Determine the (X, Y) coordinate at the center of the cell enclosing the given text.  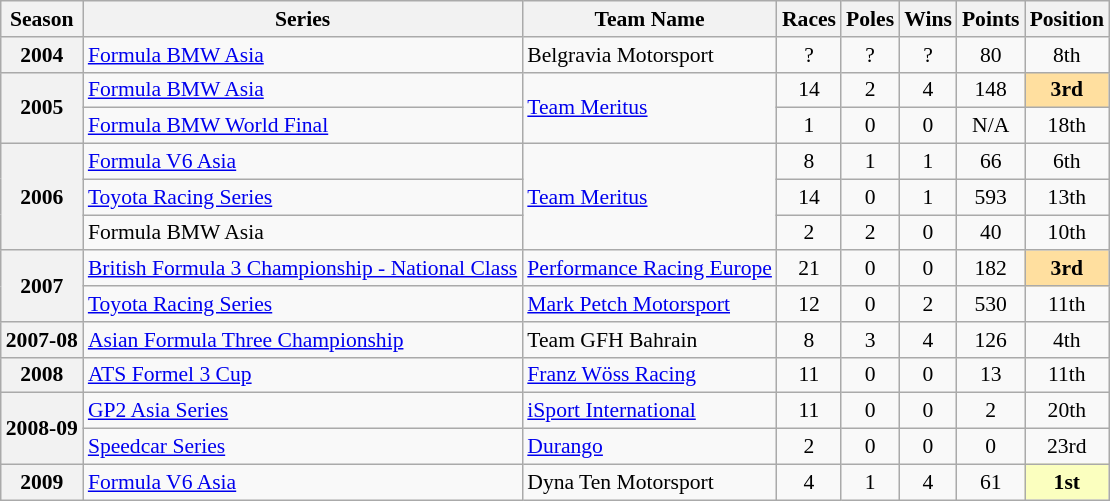
Wins (928, 19)
Team Name (650, 19)
2007 (42, 286)
182 (991, 269)
23rd (1067, 447)
GP2 Asia Series (302, 411)
10th (1067, 233)
2009 (42, 482)
66 (991, 162)
13 (991, 375)
Poles (870, 19)
Series (302, 19)
iSport International (650, 411)
2008 (42, 375)
Mark Petch Motorsport (650, 304)
148 (991, 90)
Team GFH Bahrain (650, 340)
2007-08 (42, 340)
Performance Racing Europe (650, 269)
Dyna Ten Motorsport (650, 482)
Speedcar Series (302, 447)
8th (1067, 55)
4th (1067, 340)
6th (1067, 162)
2004 (42, 55)
Franz Wöss Racing (650, 375)
Points (991, 19)
61 (991, 482)
2005 (42, 108)
80 (991, 55)
N/A (991, 126)
1st (1067, 482)
12 (809, 304)
Position (1067, 19)
Durango (650, 447)
20th (1067, 411)
Asian Formula Three Championship (302, 340)
British Formula 3 Championship - National Class (302, 269)
40 (991, 233)
530 (991, 304)
Races (809, 19)
3 (870, 340)
13th (1067, 197)
18th (1067, 126)
Formula BMW World Final (302, 126)
2006 (42, 198)
21 (809, 269)
ATS Formel 3 Cup (302, 375)
Belgravia Motorsport (650, 55)
2008-09 (42, 428)
593 (991, 197)
Season (42, 19)
126 (991, 340)
